Identify which cell holds the provided text, then report its (X, Y) central coordinate. 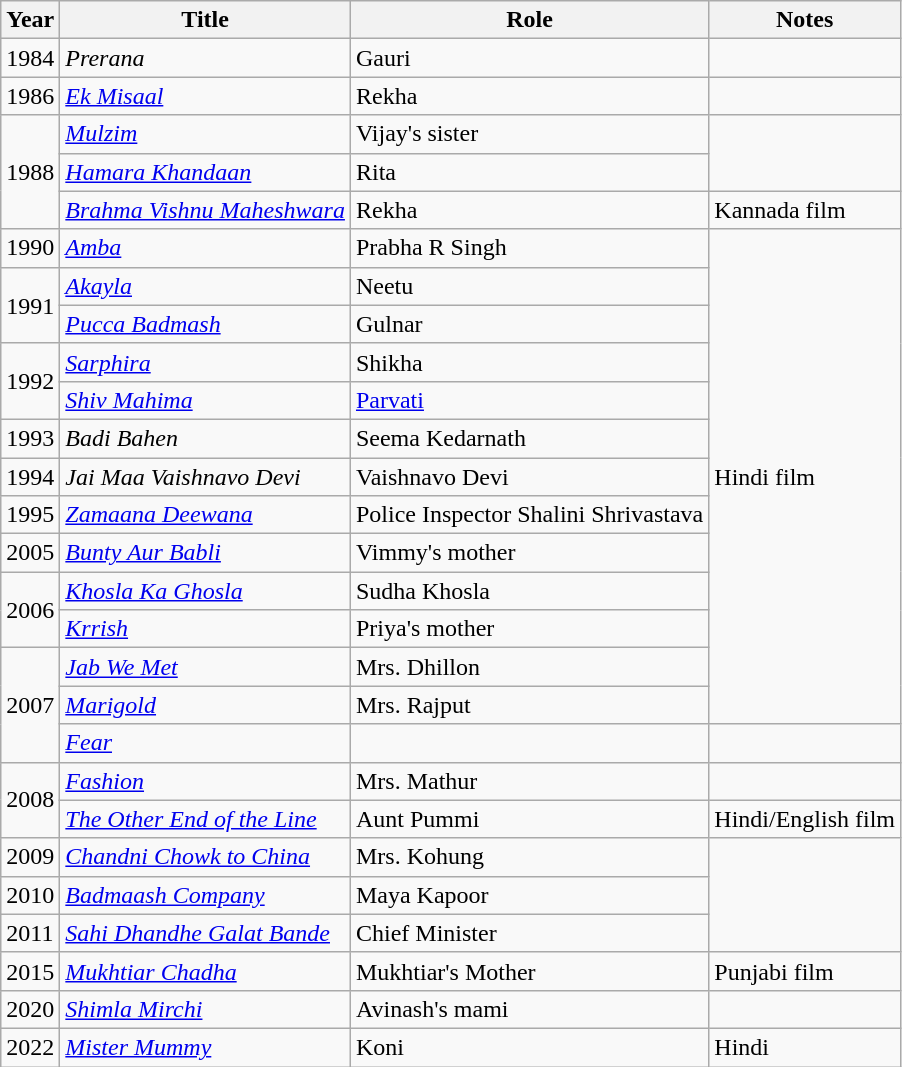
1994 (30, 477)
Zamaana Deewana (206, 515)
Sarphira (206, 362)
2011 (30, 933)
Jab We Met (206, 667)
2005 (30, 553)
Parvati (529, 400)
Mulzim (206, 134)
Title (206, 20)
Police Inspector Shalini Shrivastava (529, 515)
Mrs. Kohung (529, 857)
Bunty Aur Babli (206, 553)
2020 (30, 1009)
Mrs. Dhillon (529, 667)
Mrs. Mathur (529, 781)
2009 (30, 857)
2007 (30, 705)
Badmaash Company (206, 895)
1992 (30, 381)
2010 (30, 895)
Fashion (206, 781)
Neetu (529, 286)
1991 (30, 305)
Chief Minister (529, 933)
2022 (30, 1047)
Pucca Badmash (206, 324)
Ek Misaal (206, 96)
2006 (30, 610)
Shimla Mirchi (206, 1009)
Shikha (529, 362)
Maya Kapoor (529, 895)
Mrs. Rajput (529, 705)
Rita (529, 172)
Shiv Mahima (206, 400)
Prabha R Singh (529, 248)
Marigold (206, 705)
Punjabi film (805, 971)
Role (529, 20)
1995 (30, 515)
Khosla Ka Ghosla (206, 591)
Vaishnavo Devi (529, 477)
Avinash's mami (529, 1009)
1984 (30, 58)
Aunt Pummi (529, 819)
Badi Bahen (206, 438)
Hamara Khandaan (206, 172)
Hindi film (805, 476)
Amba (206, 248)
Gauri (529, 58)
Hindi/English film (805, 819)
Chandni Chowk to China (206, 857)
1986 (30, 96)
Vimmy's mother (529, 553)
The Other End of the Line (206, 819)
Notes (805, 20)
Gulnar (529, 324)
Priya's mother (529, 629)
2008 (30, 800)
Mukhtiar's Mother (529, 971)
Mukhtiar Chadha (206, 971)
2015 (30, 971)
Year (30, 20)
Mister Mummy (206, 1047)
Seema Kedarnath (529, 438)
1990 (30, 248)
1993 (30, 438)
Sahi Dhandhe Galat Bande (206, 933)
Krrish (206, 629)
Brahma Vishnu Maheshwara (206, 210)
Vijay's sister (529, 134)
Jai Maa Vaishnavo Devi (206, 477)
Prerana (206, 58)
Sudha Khosla (529, 591)
1988 (30, 172)
Koni (529, 1047)
Akayla (206, 286)
Hindi (805, 1047)
Fear (206, 743)
Kannada film (805, 210)
